Capture the cell that displays the provided text and extract its [X, Y] central coordinate. 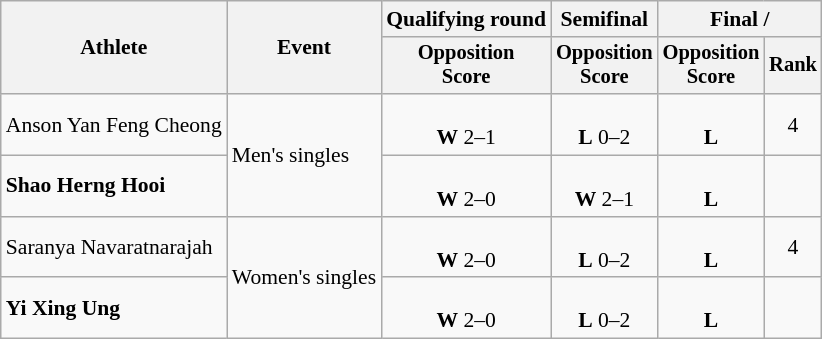
Athlete [114, 48]
Event [304, 48]
Anson Yan Feng Cheong [114, 124]
Final / [740, 19]
Rank [793, 66]
Semifinal [604, 19]
Women's singles [304, 278]
Yi Xing Ung [114, 308]
Men's singles [304, 155]
Saranya Navaratnarajah [114, 248]
Qualifying round [466, 19]
Shao Herng Hooi [114, 186]
